Return [x, y] of the center of cell containing provided text 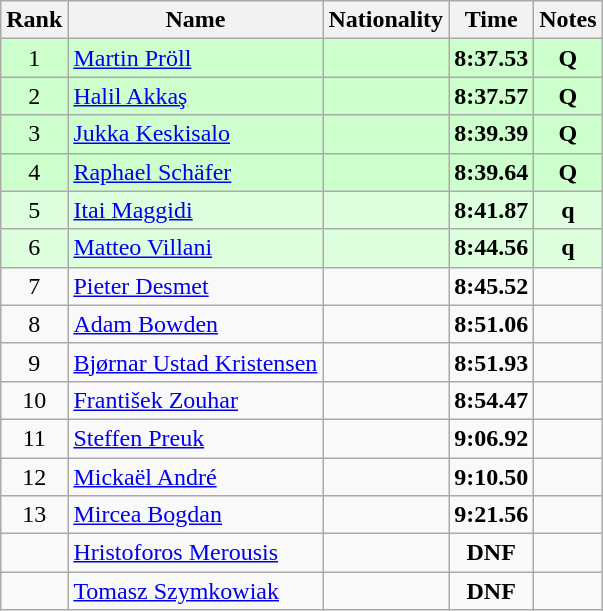
8:37.57 [492, 96]
Steffen Preuk [196, 438]
8:39.64 [492, 172]
5 [34, 210]
Notes [568, 20]
8:51.06 [492, 324]
1 [34, 58]
Martin Pröll [196, 58]
8:54.47 [492, 400]
8:51.93 [492, 362]
11 [34, 438]
8:39.39 [492, 134]
8:44.56 [492, 248]
8 [34, 324]
9:06.92 [492, 438]
Mircea Bogdan [196, 515]
8:41.87 [492, 210]
7 [34, 286]
Adam Bowden [196, 324]
4 [34, 172]
10 [34, 400]
8:45.52 [492, 286]
12 [34, 477]
8:37.53 [492, 58]
Rank [34, 20]
Halil Akkaş [196, 96]
2 [34, 96]
9:10.50 [492, 477]
9:21.56 [492, 515]
Hristoforos Merousis [196, 553]
Tomasz Szymkowiak [196, 591]
Jukka Keskisalo [196, 134]
Raphael Schäfer [196, 172]
Name [196, 20]
Bjørnar Ustad Kristensen [196, 362]
6 [34, 248]
3 [34, 134]
Mickaël André [196, 477]
Pieter Desmet [196, 286]
Matteo Villani [196, 248]
František Zouhar [196, 400]
Time [492, 20]
Nationality [386, 20]
13 [34, 515]
9 [34, 362]
Itai Maggidi [196, 210]
